Output the (X, Y) coordinate of the center of the cell containing the given text.  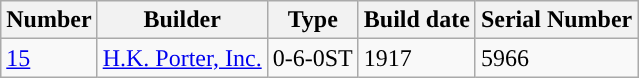
Type (312, 20)
15 (49, 58)
1917 (416, 58)
Builder (182, 20)
0-6-0ST (312, 58)
Serial Number (556, 20)
Build date (416, 20)
Number (49, 20)
H.K. Porter, Inc. (182, 58)
5966 (556, 58)
